Scan for the cell matching the given text and deliver its [X, Y] coordinate at center. 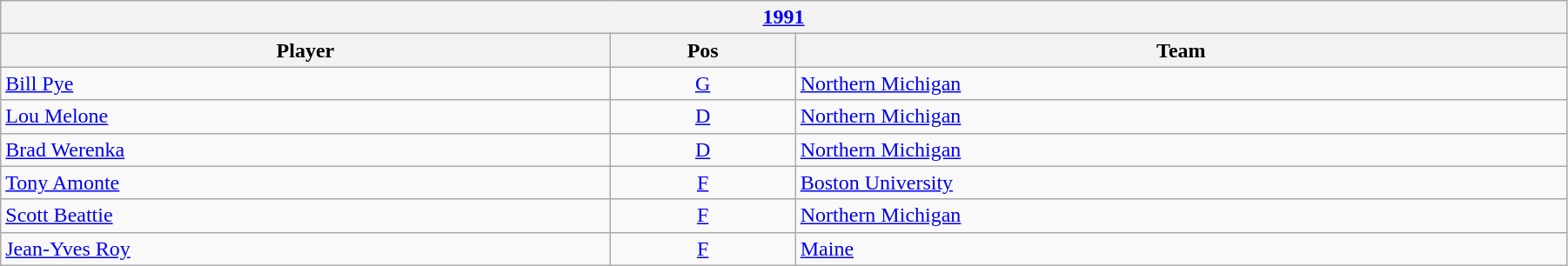
Bill Pye [305, 83]
1991 [784, 17]
Tony Amonte [305, 183]
Lou Melone [305, 116]
Team [1181, 50]
Jean-Yves Roy [305, 249]
Maine [1181, 249]
G [703, 83]
Boston University [1181, 183]
Player [305, 50]
Scott Beattie [305, 216]
Brad Werenka [305, 150]
Pos [703, 50]
